Extract the (X, Y) coordinate from the center of the cell holding the provided text.  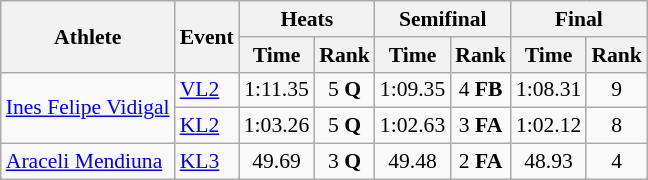
1:09.35 (412, 90)
KL2 (207, 126)
Araceli Mendiuna (88, 162)
Final (579, 19)
3 FA (480, 126)
49.69 (276, 162)
1:02.12 (548, 126)
3 Q (344, 162)
Event (207, 36)
Ines Felipe Vidigal (88, 108)
4 (616, 162)
2 FA (480, 162)
1:08.31 (548, 90)
1:11.35 (276, 90)
Semifinal (443, 19)
49.48 (412, 162)
VL2 (207, 90)
Heats (307, 19)
1:02.63 (412, 126)
8 (616, 126)
1:03.26 (276, 126)
Athlete (88, 36)
KL3 (207, 162)
9 (616, 90)
4 FB (480, 90)
48.93 (548, 162)
